For the text-containing cell, return its midpoint in (x, y) coordinate format. 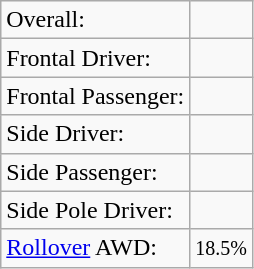
Rollover AWD: (96, 248)
Side Driver: (96, 134)
Side Pole Driver: (96, 210)
Side Passenger: (96, 172)
Frontal Driver: (96, 58)
18.5% (222, 248)
Frontal Passenger: (96, 96)
Overall: (96, 20)
